Detect which cell encompasses the target text, then output its (x, y) center coordinate. 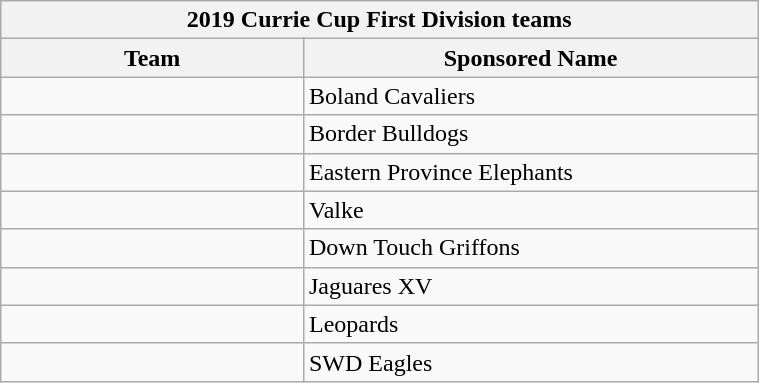
SWD Eagles (530, 362)
Border Bulldogs (530, 134)
Boland Cavaliers (530, 96)
Leopards (530, 324)
2019 Currie Cup First Division teams (380, 20)
Down Touch Griffons (530, 248)
Jaguares XV (530, 286)
Sponsored Name (530, 58)
Team (152, 58)
Valke (530, 210)
Eastern Province Elephants (530, 172)
